Pinpoint the cell where the given text exists, returning its (x, y) midpoint coordinate. 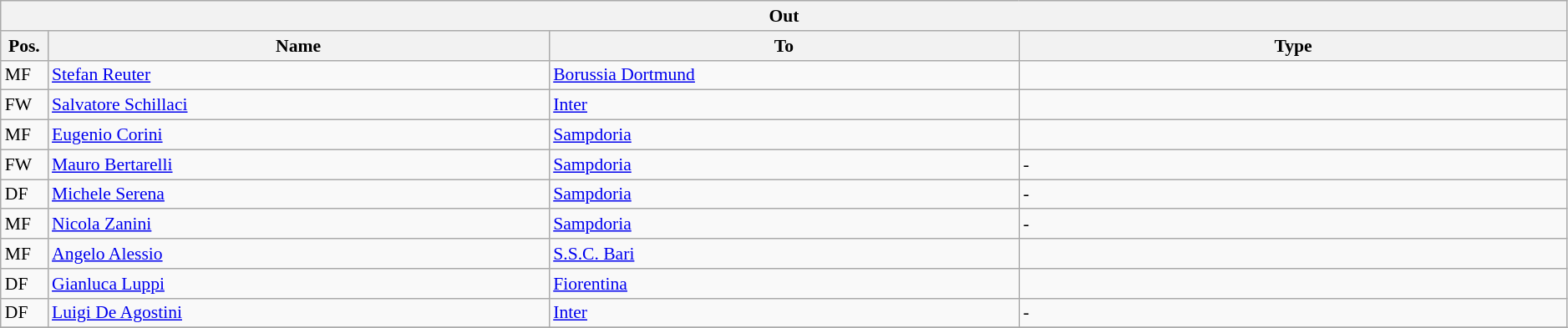
Luigi De Agostini (298, 313)
Type (1293, 46)
Name (298, 46)
Gianluca Luppi (298, 284)
Pos. (24, 46)
Out (784, 16)
To (784, 46)
Fiorentina (784, 284)
Mauro Bertarelli (298, 164)
Michele Serena (298, 194)
Salvatore Schillaci (298, 105)
Angelo Alessio (298, 254)
Eugenio Corini (298, 135)
Nicola Zanini (298, 225)
Stefan Reuter (298, 75)
Borussia Dortmund (784, 75)
S.S.C. Bari (784, 254)
